Search for the cell housing the specified text and yield its [X, Y] center coordinate. 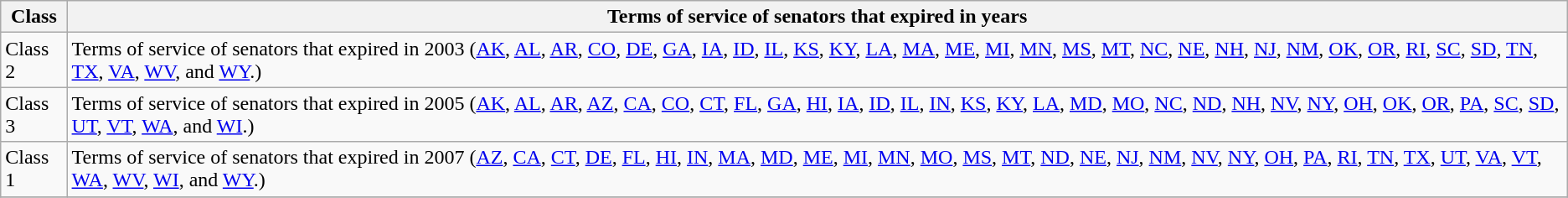
Terms of service of senators that expired in years [818, 17]
Class 3 [34, 114]
Class 2 [34, 60]
Class [34, 17]
Class 1 [34, 169]
